Determine the (x, y) coordinate at the center of the cell enclosing the given text.  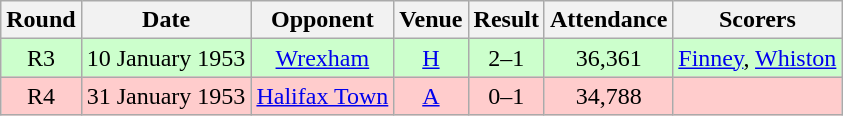
36,361 (608, 58)
A (431, 96)
Wrexham (322, 58)
Date (166, 20)
Round (41, 20)
H (431, 58)
Attendance (608, 20)
Finney, Whiston (758, 58)
31 January 1953 (166, 96)
34,788 (608, 96)
Scorers (758, 20)
2–1 (506, 58)
Opponent (322, 20)
Halifax Town (322, 96)
Result (506, 20)
0–1 (506, 96)
Venue (431, 20)
R4 (41, 96)
10 January 1953 (166, 58)
R3 (41, 58)
